Find where the given text appears and provide that cell's center as (X, Y) coordinate. 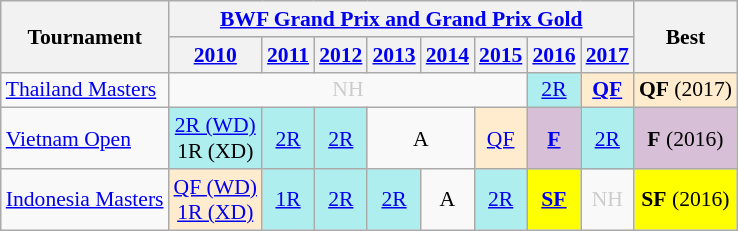
BWF Grand Prix and Grand Prix Gold (402, 19)
2013 (394, 55)
QF (2017) (686, 90)
Best (686, 36)
2017 (608, 55)
SF (554, 200)
2015 (500, 55)
SF (2016) (686, 200)
2012 (340, 55)
Indonesia Masters (85, 200)
2014 (448, 55)
1R (288, 200)
QF (WD)1R (XD) (216, 200)
2010 (216, 55)
Vietnam Open (85, 138)
2011 (288, 55)
2016 (554, 55)
Thailand Masters (85, 90)
Tournament (85, 36)
F (554, 138)
F (2016) (686, 138)
2R (WD)1R (XD) (216, 138)
